Detect which cell encompasses the target text, then output its [X, Y] center coordinate. 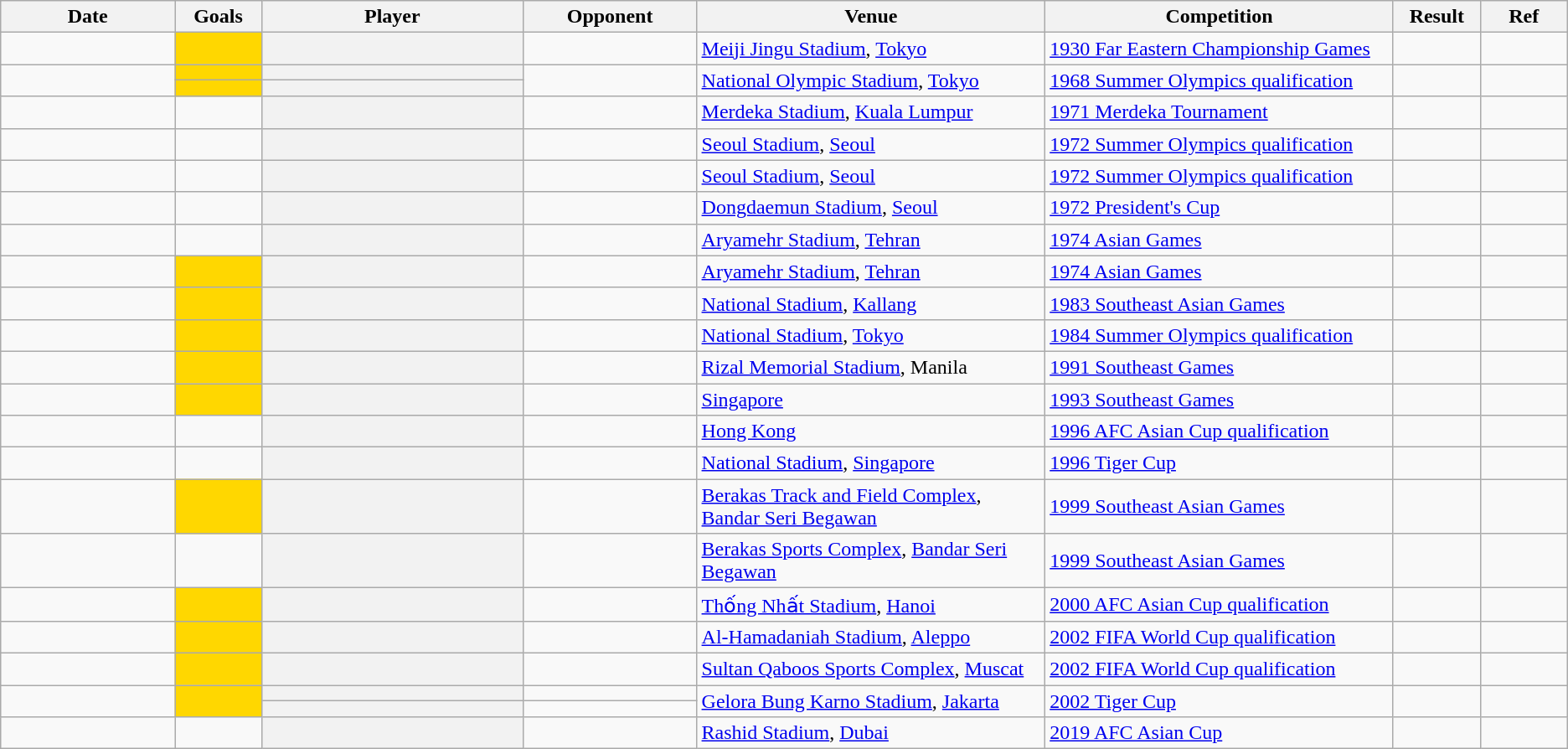
Thống Nhất Stadium, Hanoi [871, 605]
1984 Summer Olympics qualification [1220, 335]
National Stadium, Kallang [871, 303]
1991 Southeast Games [1220, 367]
Opponent [610, 17]
Rashid Stadium, Dubai [871, 733]
Result [1436, 17]
2019 AFC Asian Cup [1220, 733]
Ref [1524, 17]
2000 AFC Asian Cup qualification [1220, 605]
1972 President's Cup [1220, 208]
1968 Summer Olympics qualification [1220, 80]
Venue [871, 17]
Gelora Bung Karno Stadium, Jakarta [871, 701]
National Stadium, Tokyo [871, 335]
Singapore [871, 400]
Meiji Jingu Stadium, Tokyo [871, 49]
Player [392, 17]
National Stadium, Singapore [871, 463]
1930 Far Eastern Championship Games [1220, 49]
Rizal Memorial Stadium, Manila [871, 367]
Berakas Sports Complex, Bandar Seri Begawan [871, 561]
Date [88, 17]
Dongdaemun Stadium, Seoul [871, 208]
1996 AFC Asian Cup qualification [1220, 431]
Competition [1220, 17]
1971 Merdeka Tournament [1220, 112]
Merdeka Stadium, Kuala Lumpur [871, 112]
Berakas Track and Field Complex, Bandar Seri Begawan [871, 506]
1993 Southeast Games [1220, 400]
Hong Kong [871, 431]
2002 Tiger Cup [1220, 701]
Goals [219, 17]
1996 Tiger Cup [1220, 463]
Al-Hamadaniah Stadium, Aleppo [871, 637]
National Olympic Stadium, Tokyo [871, 80]
1983 Southeast Asian Games [1220, 303]
Sultan Qaboos Sports Complex, Muscat [871, 669]
